Locate the cell with the specified text and output its [x, y] center coordinate. 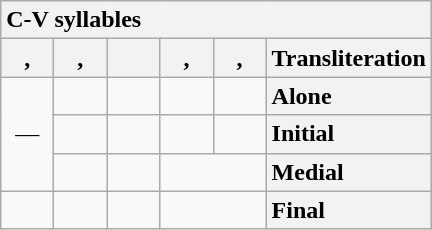
Initial [348, 134]
Final [348, 210]
— [28, 134]
Transliteration [348, 58]
C-V syllables [216, 20]
Alone [348, 96]
Medial [348, 172]
